Output the [X, Y] coordinate of the center of the cell containing the given text.  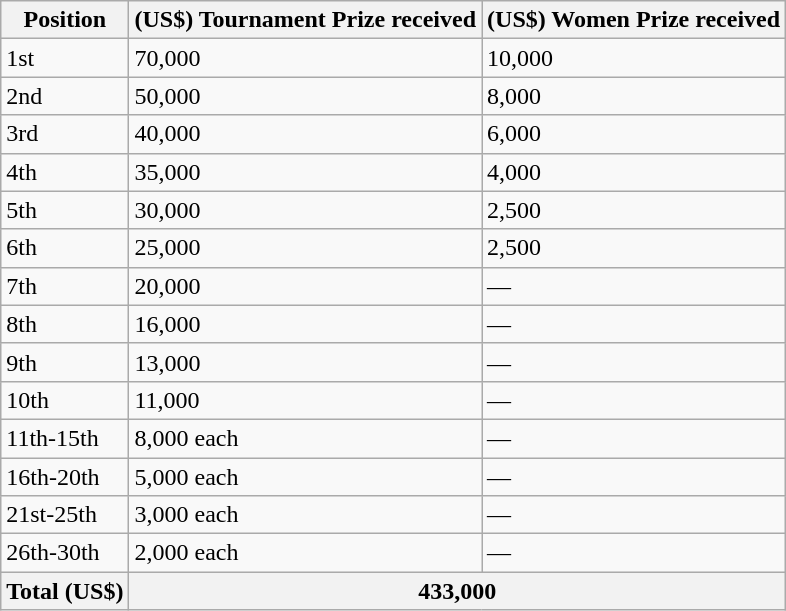
Total (US$) [65, 591]
21st-25th [65, 515]
2nd [65, 96]
8th [65, 324]
4,000 [634, 172]
6th [65, 248]
433,000 [458, 591]
35,000 [306, 172]
13,000 [306, 362]
50,000 [306, 96]
5,000 each [306, 477]
9th [65, 362]
10,000 [634, 58]
16th-20th [65, 477]
11,000 [306, 400]
70,000 [306, 58]
2,000 each [306, 553]
8,000 [634, 96]
3,000 each [306, 515]
40,000 [306, 134]
(US$) Women Prize received [634, 20]
1st [65, 58]
7th [65, 286]
25,000 [306, 248]
10th [65, 400]
16,000 [306, 324]
11th-15th [65, 438]
5th [65, 210]
Position [65, 20]
30,000 [306, 210]
3rd [65, 134]
20,000 [306, 286]
8,000 each [306, 438]
26th-30th [65, 553]
4th [65, 172]
6,000 [634, 134]
(US$) Tournament Prize received [306, 20]
